Capture the cell that displays the provided text and extract its (X, Y) central coordinate. 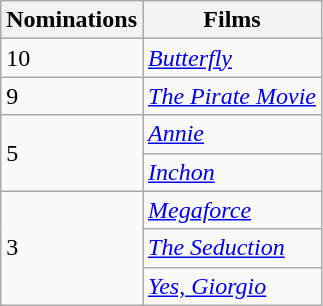
Films (232, 20)
10 (72, 58)
Nominations (72, 20)
Butterfly (232, 58)
5 (72, 153)
Yes, Giorgio (232, 286)
Inchon (232, 172)
Megaforce (232, 210)
The Seduction (232, 248)
9 (72, 96)
Annie (232, 134)
3 (72, 248)
The Pirate Movie (232, 96)
